Detect which cell encompasses the target text, then output its (X, Y) center coordinate. 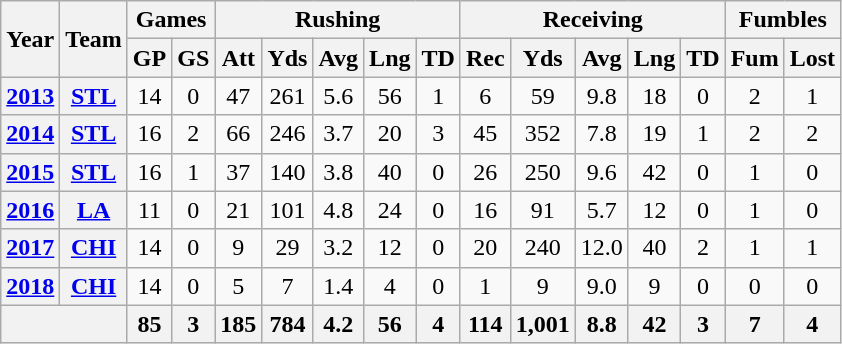
101 (288, 210)
3.7 (338, 134)
9.6 (602, 172)
2013 (30, 96)
261 (288, 96)
GS (194, 58)
2018 (30, 286)
Rec (485, 58)
11 (149, 210)
1.4 (338, 286)
8.8 (602, 324)
185 (238, 324)
2015 (30, 172)
Att (238, 58)
LA (94, 210)
5 (238, 286)
9.0 (602, 286)
Fumbles (782, 20)
9.8 (602, 96)
91 (542, 210)
59 (542, 96)
240 (542, 248)
2017 (30, 248)
47 (238, 96)
18 (654, 96)
7.8 (602, 134)
Games (170, 20)
37 (238, 172)
Fum (754, 58)
4.2 (338, 324)
2016 (30, 210)
66 (238, 134)
3.8 (338, 172)
784 (288, 324)
4.8 (338, 210)
5.6 (338, 96)
5.7 (602, 210)
85 (149, 324)
26 (485, 172)
352 (542, 134)
29 (288, 248)
246 (288, 134)
Lost (812, 58)
Team (94, 39)
140 (288, 172)
Rushing (338, 20)
2014 (30, 134)
21 (238, 210)
114 (485, 324)
19 (654, 134)
Receiving (592, 20)
GP (149, 58)
1,001 (542, 324)
45 (485, 134)
6 (485, 96)
24 (390, 210)
250 (542, 172)
12.0 (602, 248)
Year (30, 39)
3.2 (338, 248)
